Return the [X, Y] coordinate for the center point of the cell that contains the specified text.  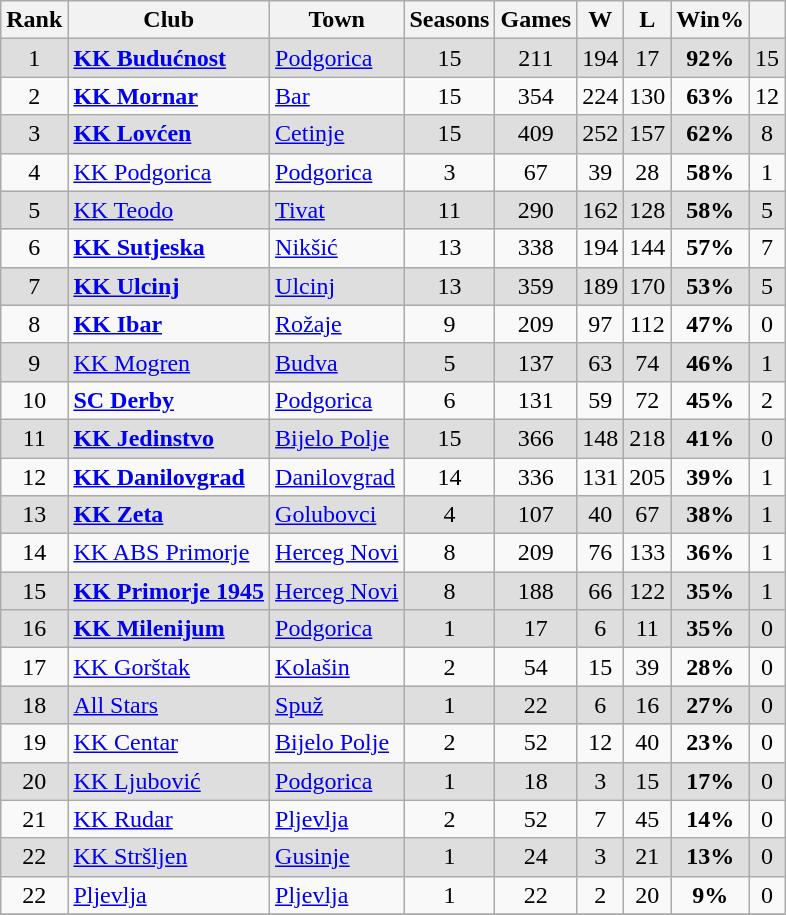
KK Ulcinj [169, 286]
14% [710, 819]
148 [600, 438]
45 [648, 819]
57% [710, 248]
205 [648, 477]
338 [536, 248]
66 [600, 591]
359 [536, 286]
112 [648, 324]
KK Budućnost [169, 58]
28 [648, 172]
KK Zeta [169, 515]
59 [600, 400]
Golubovci [337, 515]
39% [710, 477]
47% [710, 324]
10 [34, 400]
24 [536, 857]
KK Danilovgrad [169, 477]
63 [600, 362]
Tivat [337, 210]
189 [600, 286]
354 [536, 96]
45% [710, 400]
63% [710, 96]
128 [648, 210]
KK Ibar [169, 324]
Ulcinj [337, 286]
130 [648, 96]
53% [710, 286]
Rožaje [337, 324]
76 [600, 553]
46% [710, 362]
KK Milenijum [169, 629]
SC Derby [169, 400]
133 [648, 553]
KK Podgorica [169, 172]
KK Centar [169, 743]
36% [710, 553]
409 [536, 134]
144 [648, 248]
KK ABS Primorje [169, 553]
137 [536, 362]
KK Sutjeska [169, 248]
41% [710, 438]
72 [648, 400]
KK Mornar [169, 96]
170 [648, 286]
KK Primorje 1945 [169, 591]
27% [710, 705]
162 [600, 210]
Seasons [450, 20]
23% [710, 743]
Budva [337, 362]
KK Teodo [169, 210]
54 [536, 667]
KK Mogren [169, 362]
KK Gorštak [169, 667]
92% [710, 58]
19 [34, 743]
Nikšić [337, 248]
KK Lovćen [169, 134]
KK Rudar [169, 819]
Spuž [337, 705]
Danilovgrad [337, 477]
Gusinje [337, 857]
L [648, 20]
Bar [337, 96]
Town [337, 20]
Cetinje [337, 134]
122 [648, 591]
336 [536, 477]
KK Jedinstvo [169, 438]
Games [536, 20]
157 [648, 134]
All Stars [169, 705]
Win% [710, 20]
74 [648, 362]
62% [710, 134]
Club [169, 20]
17% [710, 781]
28% [710, 667]
224 [600, 96]
KK Stršljen [169, 857]
38% [710, 515]
290 [536, 210]
97 [600, 324]
Kolašin [337, 667]
211 [536, 58]
107 [536, 515]
9% [710, 895]
218 [648, 438]
W [600, 20]
188 [536, 591]
366 [536, 438]
KK Ljubović [169, 781]
13% [710, 857]
252 [600, 134]
Rank [34, 20]
